From the cell containing the given text, extract its center point as (x, y) coordinate. 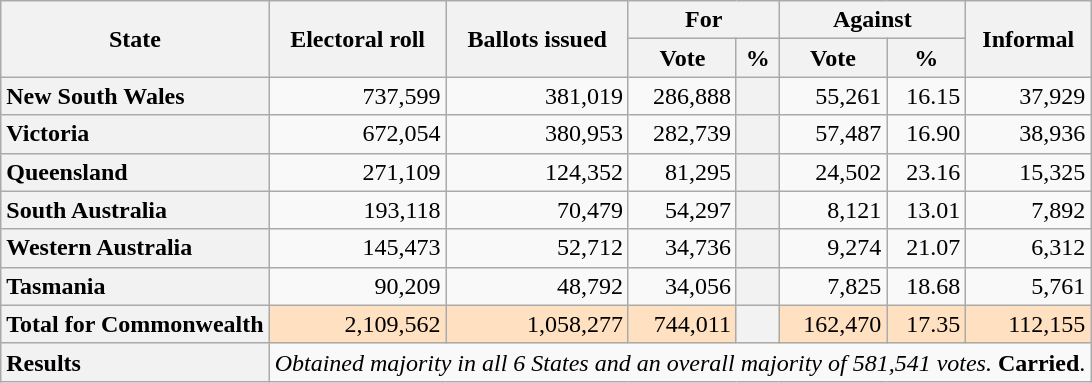
State (135, 39)
286,888 (682, 96)
81,295 (682, 172)
672,054 (358, 134)
737,599 (358, 96)
34,056 (682, 286)
271,109 (358, 172)
112,155 (1028, 324)
7,825 (833, 286)
5,761 (1028, 286)
145,473 (358, 248)
24,502 (833, 172)
7,892 (1028, 210)
21.07 (926, 248)
Obtained majority in all 6 States and an overall majority of 581,541 votes. Carried. (680, 362)
52,712 (537, 248)
38,936 (1028, 134)
Results (135, 362)
13.01 (926, 210)
9,274 (833, 248)
2,109,562 (358, 324)
90,209 (358, 286)
Electoral roll (358, 39)
Queensland (135, 172)
57,487 (833, 134)
New South Wales (135, 96)
Ballots issued (537, 39)
48,792 (537, 286)
16.15 (926, 96)
6,312 (1028, 248)
16.90 (926, 134)
124,352 (537, 172)
15,325 (1028, 172)
381,019 (537, 96)
37,929 (1028, 96)
For (703, 20)
Against (872, 20)
1,058,277 (537, 324)
17.35 (926, 324)
193,118 (358, 210)
23.16 (926, 172)
55,261 (833, 96)
70,479 (537, 210)
8,121 (833, 210)
18.68 (926, 286)
Informal (1028, 39)
Victoria (135, 134)
Western Australia (135, 248)
162,470 (833, 324)
282,739 (682, 134)
380,953 (537, 134)
744,011 (682, 324)
South Australia (135, 210)
54,297 (682, 210)
34,736 (682, 248)
Total for Commonwealth (135, 324)
Tasmania (135, 286)
